Return (X, Y) of the center of cell containing provided text 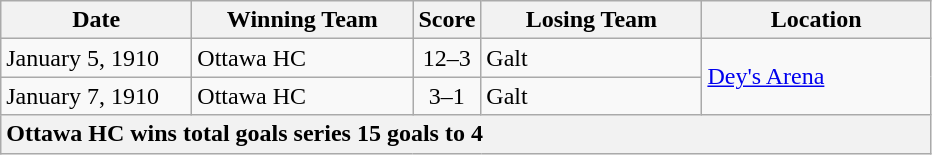
January 5, 1910 (96, 58)
Score (447, 20)
Location (816, 20)
Winning Team (302, 20)
Dey's Arena (816, 77)
3–1 (447, 96)
12–3 (447, 58)
Date (96, 20)
January 7, 1910 (96, 96)
Losing Team (592, 20)
Ottawa HC wins total goals series 15 goals to 4 (466, 134)
